Provide the (x, y) coordinate of the cell's center where the given text is located.  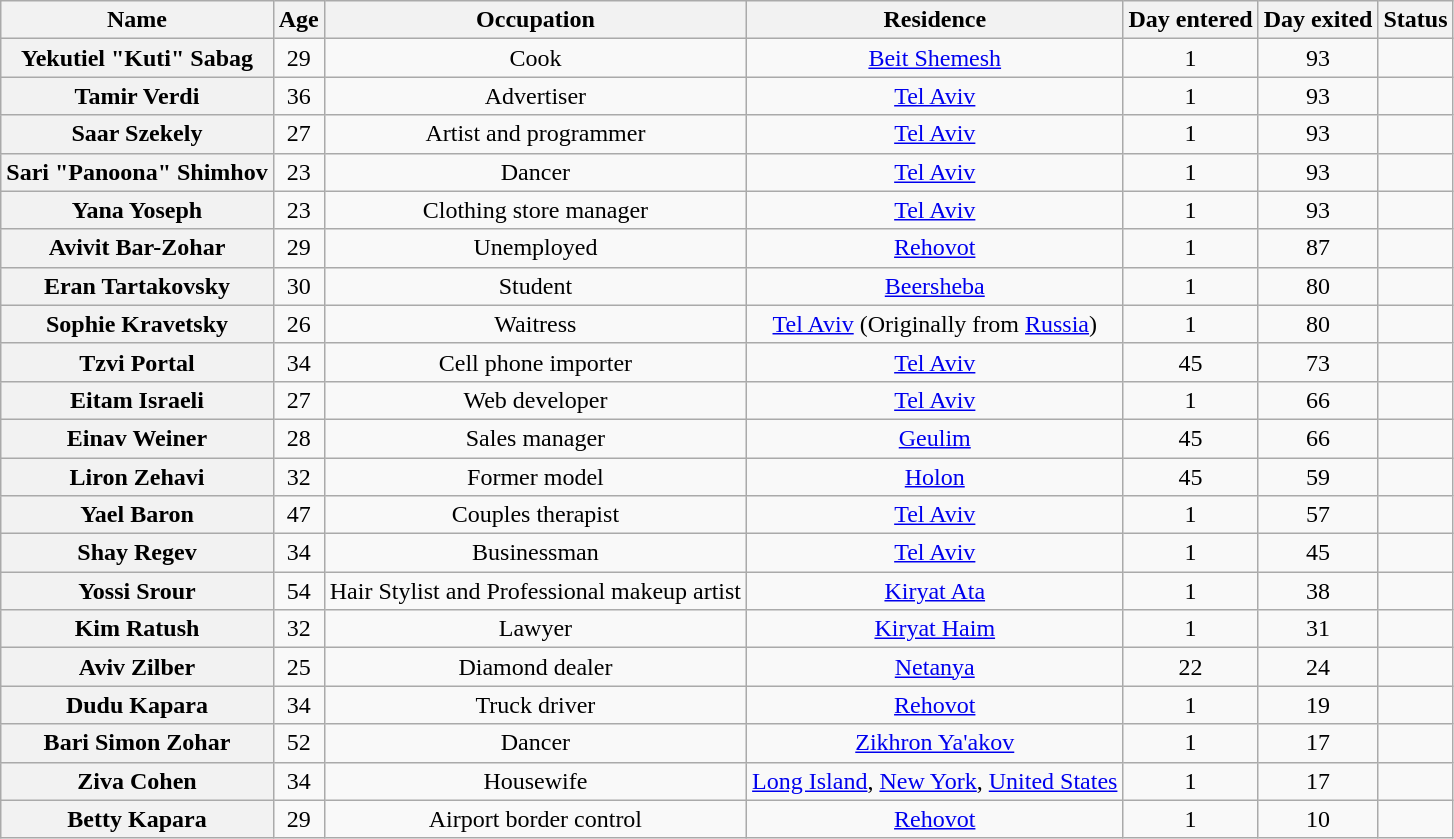
Housewife (535, 781)
Dudu Kapara (137, 705)
Beersheba (935, 286)
Liron Zehavi (137, 477)
Status (1416, 20)
Cook (535, 58)
Kiryat Haim (935, 629)
Name (137, 20)
Occupation (535, 20)
Yekutiel "Kuti" Sabag (137, 58)
Aviv Zilber (137, 667)
Sari "Panoona" Shimhov (137, 172)
10 (1318, 819)
Web developer (535, 400)
Yana Yoseph (137, 210)
Kiryat Ata (935, 591)
Age (298, 20)
54 (298, 591)
19 (1318, 705)
Betty Kapara (137, 819)
Advertiser (535, 96)
Former model (535, 477)
Couples therapist (535, 515)
38 (1318, 591)
Einav Weiner (137, 438)
24 (1318, 667)
59 (1318, 477)
Sophie Kravetsky (137, 324)
Saar Szekely (137, 134)
Tzvi Portal (137, 362)
Long Island, New York, United States (935, 781)
Eitam Israeli (137, 400)
Artist and programmer (535, 134)
Kim Ratush (137, 629)
Waitress (535, 324)
Hair Stylist and Professional makeup artist (535, 591)
28 (298, 438)
Zikhron Ya'akov (935, 743)
Netanya (935, 667)
Lawyer (535, 629)
Student (535, 286)
30 (298, 286)
Unemployed (535, 248)
57 (1318, 515)
73 (1318, 362)
Holon (935, 477)
Geulim (935, 438)
Bari Simon Zohar (137, 743)
26 (298, 324)
Sales manager (535, 438)
Day entered (1190, 20)
25 (298, 667)
Day exited (1318, 20)
31 (1318, 629)
Airport border control (535, 819)
Tel Aviv (Originally from Russia) (935, 324)
Diamond dealer (535, 667)
Beit Shemesh (935, 58)
52 (298, 743)
Truck driver (535, 705)
36 (298, 96)
Clothing store manager (535, 210)
Businessman (535, 553)
87 (1318, 248)
Yossi Srour (137, 591)
Residence (935, 20)
Avivit Bar-Zohar (137, 248)
Shay Regev (137, 553)
22 (1190, 667)
Ziva Cohen (137, 781)
Yael Baron (137, 515)
Eran Tartakovsky (137, 286)
Tamir Verdi (137, 96)
Cell phone importer (535, 362)
47 (298, 515)
